Find where the given text appears and provide that cell's center as (x, y) coordinate. 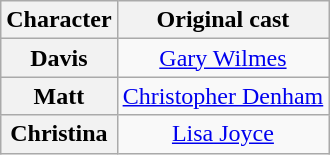
Davis (59, 58)
Christopher Denham (223, 96)
Lisa Joyce (223, 134)
Character (59, 20)
Gary Wilmes (223, 58)
Matt (59, 96)
Original cast (223, 20)
Christina (59, 134)
